Identify which cell holds the provided text, then report its (x, y) central coordinate. 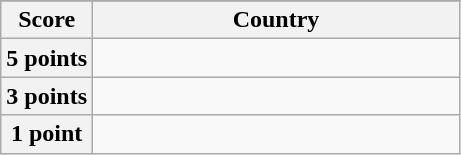
1 point (47, 134)
Score (47, 20)
Country (276, 20)
3 points (47, 96)
5 points (47, 58)
